Search for the cell housing the specified text and yield its (X, Y) center coordinate. 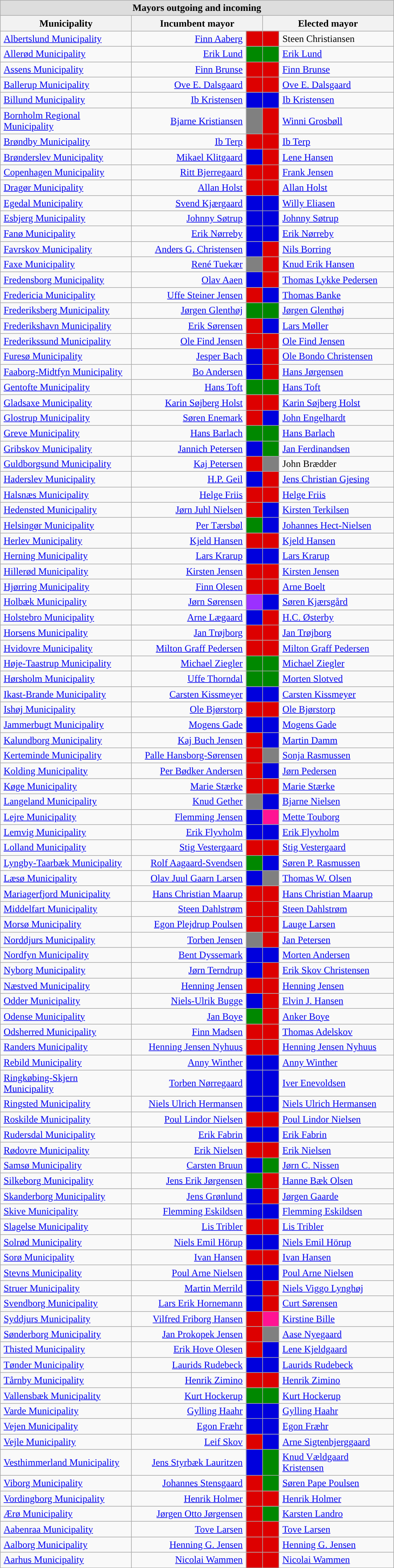
Winni Grosbøll (336, 121)
Søren Kjærsgård (336, 602)
Torben Nørregaard (189, 1083)
Martin Damm (336, 740)
Kaj Petersen (189, 464)
Kirstine Bille (336, 1319)
H.C. Østerby (336, 617)
Svendborg Municipality (66, 1304)
Køge Municipality (66, 786)
Halsnæs Municipality (66, 495)
Vejen Municipality (66, 1426)
Municipality (66, 23)
Søren Pape Poulsen (336, 1483)
Arne Boelt (336, 587)
Bo Andersen (189, 372)
Morsø Municipality (66, 924)
Mayors outgoing and incoming (197, 8)
Billund Municipality (66, 100)
Holbæk Municipality (66, 602)
Vordingborg Municipality (66, 1499)
Finn Olesen (189, 587)
Glostrup Municipality (66, 418)
Lolland Municipality (66, 848)
Lars Erik Hornemann (189, 1304)
Nyborg Municipality (66, 970)
Aalborg Municipality (66, 1545)
Lene Hansen (336, 157)
Erik Skov Christensen (336, 970)
Rudersdal Municipality (66, 1135)
Hvidovre Municipality (66, 648)
René Tuekær (189, 264)
Elvin J. Hansen (336, 1001)
Ringkøbing-Skjern Municipality (66, 1083)
Mette Touborg (336, 817)
Herning Municipality (66, 556)
Lyngby-Taarbæk Municipality (66, 863)
Skive Municipality (66, 1212)
Hørsholm Municipality (66, 679)
Bjarne Nielsen (336, 802)
Niels-Ulrik Bugge (189, 1001)
Nordfyn Municipality (66, 955)
Sønderborg Municipality (66, 1334)
Morten Slotved (336, 679)
Dragør Municipality (66, 187)
Ole Bondo Christensen (336, 356)
Langeland Municipality (66, 802)
Flemming Jensen (189, 817)
Knud Gether (189, 802)
Syddjurs Municipality (66, 1319)
Copenhagen Municipality (66, 172)
H.P. Geil (189, 479)
Varde Municipality (66, 1411)
Anker Boye (336, 1016)
Curt Sørensen (336, 1304)
Erik Hove Olesen (189, 1349)
Aarhus Municipality (66, 1560)
Kaj Buch Jensen (189, 740)
Per Tærsbøl (189, 525)
Jørn C. Nissen (336, 1165)
Fredensborg Municipality (66, 280)
Erik Sørensen (189, 326)
Rebild Municipality (66, 1062)
Jørn Terndrup (189, 970)
Jens Christian Gjesing (336, 479)
Bjarne Kristiansen (189, 121)
Uffe Steiner Jensen (189, 295)
Viborg Municipality (66, 1483)
Olav Aaen (189, 280)
Kirsten Terkilsen (336, 510)
Faaborg-Midtfyn Municipality (66, 372)
Johannes Hect-Nielsen (336, 525)
Næstved Municipality (66, 986)
Rolf Aagaard-Svendsen (189, 863)
Struer Municipality (66, 1288)
Elected mayor (328, 23)
Frank Jensen (336, 172)
Sonja Rasmussen (336, 756)
Gentofte Municipality (66, 387)
Kolding Municipality (66, 771)
Mariagerfjord Municipality (66, 893)
Solrød Municipality (66, 1242)
Jan Ferdinandsen (336, 449)
Jan Petersen (336, 940)
Lemvig Municipality (66, 832)
John Brædder (336, 464)
Roskilde Municipality (66, 1119)
Knud Vældgaard Kristensen (336, 1463)
Silkeborg Municipality (66, 1181)
Holstebro Municipality (66, 617)
Lauge Larsen (336, 924)
Brønderslev Municipality (66, 157)
Finn Aaberg (189, 39)
Assens Municipality (66, 69)
Jesper Bach (189, 356)
Jens Styrbæk Lauritzen (189, 1463)
Haderslev Municipality (66, 479)
Olav Juul Gaarn Larsen (189, 878)
Frederiksberg Municipality (66, 310)
Aabenraa Municipality (66, 1529)
Carsten Bruun (189, 1165)
Sorø Municipality (66, 1258)
Vilfred Friborg Hansen (189, 1319)
Thomas Adelskov (336, 1032)
Fanø Municipality (66, 234)
Allerød Municipality (66, 54)
Jørgen Gaarde (336, 1196)
Fredericia Municipality (66, 295)
Ringsted Municipality (66, 1104)
Læsø Municipality (66, 878)
Iver Enevoldsen (336, 1083)
Hans Jørgensen (336, 372)
Ballerup Municipality (66, 85)
Hillerød Municipality (66, 571)
Slagelse Municipality (66, 1227)
Egedal Municipality (66, 203)
Palle Hansborg-Sørensen (189, 756)
Ikast-Brande Municipality (66, 694)
Frederikssund Municipality (66, 341)
Per Bødker Andersen (189, 771)
Helsingør Municipality (66, 525)
Vallensbæk Municipality (66, 1395)
Gladsaxe Municipality (66, 402)
Søren P. Rasmussen (336, 863)
Bent Dyssemark (189, 955)
Ærø Municipality (66, 1514)
Thomas W. Olsen (336, 878)
Norddjurs Municipality (66, 940)
Greve Municipality (66, 433)
Jannich Petersen (189, 449)
Hanne Bæk Olsen (336, 1181)
Tønder Municipality (66, 1365)
Hjørring Municipality (66, 587)
Svend Kjærgaard (189, 203)
Arne Lægaard (189, 617)
Rødovre Municipality (66, 1150)
Thisted Municipality (66, 1349)
Jørgen Otto Jørgensen (189, 1514)
Jens Erik Jørgensen (189, 1181)
Thomas Banke (336, 295)
Frederikshavn Municipality (66, 326)
Herlev Municipality (66, 541)
Lejre Municipality (66, 817)
Høje-Taastrup Municipality (66, 663)
Mikael Klitgaard (189, 157)
Horsens Municipality (66, 633)
Esbjerg Municipality (66, 219)
Niels Viggo Lynghøj (336, 1288)
Stevns Municipality (66, 1273)
Johannes Stensgaard (189, 1483)
Leif Skov (189, 1441)
Gribskov Municipality (66, 449)
Guldborgsund Municipality (66, 464)
Incumbent mayor (197, 23)
Søren Enemark (189, 418)
Willy Eliasen (336, 203)
Karsten Landro (336, 1514)
Knud Erik Hansen (336, 264)
Jan Boye (189, 1016)
Jørn Pedersen (336, 771)
Vesthimmerland Municipality (66, 1463)
Kalundborg Municipality (66, 740)
Jørn Sørensen (189, 602)
Odense Municipality (66, 1016)
Tårnby Municipality (66, 1380)
Favrskov Municipality (66, 249)
Furesø Municipality (66, 356)
John Engelhardt (336, 418)
Randers Municipality (66, 1047)
Odder Municipality (66, 1001)
Thomas Lykke Pedersen (336, 280)
Nils Borring (336, 249)
Ishøj Municipality (66, 710)
Morten Andersen (336, 955)
Odsherred Municipality (66, 1032)
Arne Sigtenbjerggaard (336, 1441)
Brøndby Municipality (66, 142)
Aase Nyegaard (336, 1334)
Torben Jensen (189, 940)
Lars Møller (336, 326)
Bornholm Regional Municipality (66, 121)
Samsø Municipality (66, 1165)
Middelfart Municipality (66, 909)
Jørn Juhl Nielsen (189, 510)
Lene Kjeldgaard (336, 1349)
Faxe Municipality (66, 264)
Anders G. Christensen (189, 249)
Skanderborg Municipality (66, 1196)
Ritt Bjerregaard (189, 172)
Egon Plejdrup Poulsen (189, 924)
Jan Prokopek Jensen (189, 1334)
Martin Merrild (189, 1288)
Finn Madsen (189, 1032)
Uffe Thorndal (189, 679)
Jammerbugt Municipality (66, 725)
Jens Grønlund (189, 1196)
Hedensted Municipality (66, 510)
Albertslund Municipality (66, 39)
Steen Christiansen (336, 39)
Vejle Municipality (66, 1441)
Kerteminde Municipality (66, 756)
